For the text-containing cell, return its midpoint in (X, Y) coordinate format. 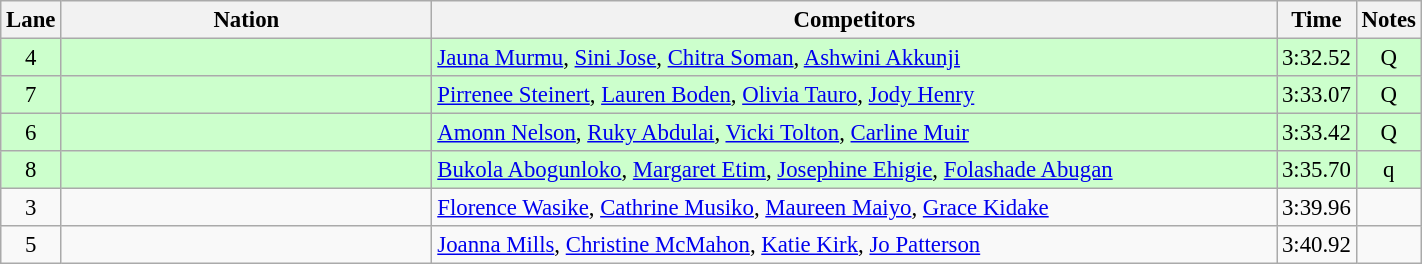
3:39.96 (1317, 208)
Amonn Nelson, Ruky Abdulai, Vicki Tolton, Carline Muir (854, 133)
Jauna Murmu, Sini Jose, Chitra Soman, Ashwini Akkunji (854, 58)
Competitors (854, 20)
7 (31, 95)
5 (31, 245)
4 (31, 58)
Bukola Abogunloko, Margaret Etim, Josephine Ehigie, Folashade Abugan (854, 170)
Time (1317, 20)
3:33.07 (1317, 95)
3:33.42 (1317, 133)
3 (31, 208)
Joanna Mills, Christine McMahon, Katie Kirk, Jo Patterson (854, 245)
6 (31, 133)
Nation (246, 20)
3:32.52 (1317, 58)
Pirrenee Steinert, Lauren Boden, Olivia Tauro, Jody Henry (854, 95)
3:35.70 (1317, 170)
Lane (31, 20)
Notes (1388, 20)
Florence Wasike, Cathrine Musiko, Maureen Maiyo, Grace Kidake (854, 208)
q (1388, 170)
8 (31, 170)
3:40.92 (1317, 245)
